Find where the given text appears and provide that cell's center as [x, y] coordinate. 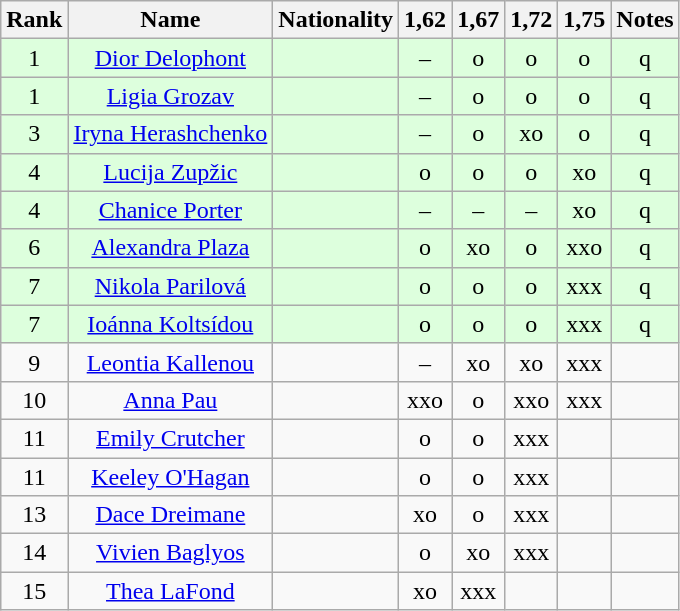
13 [34, 515]
1,62 [426, 20]
Iryna Herashchenko [170, 134]
Anna Pau [170, 400]
Dace Dreimane [170, 515]
10 [34, 400]
Ligia Grozav [170, 96]
Rank [34, 20]
Leontia Kallenou [170, 362]
Vivien Baglyos [170, 553]
6 [34, 248]
3 [34, 134]
Ioánna Koltsídou [170, 324]
Lucija Zupžic [170, 172]
1,67 [478, 20]
Alexandra Plaza [170, 248]
Keeley O'Hagan [170, 477]
1,72 [532, 20]
Chanice Porter [170, 210]
14 [34, 553]
Emily Crutcher [170, 438]
Nikola Parilová [170, 286]
15 [34, 591]
9 [34, 362]
Thea LaFond [170, 591]
Name [170, 20]
Notes [645, 20]
1,75 [584, 20]
Nationality [336, 20]
Dior Delophont [170, 58]
